For the text-containing cell, return its midpoint in (X, Y) coordinate format. 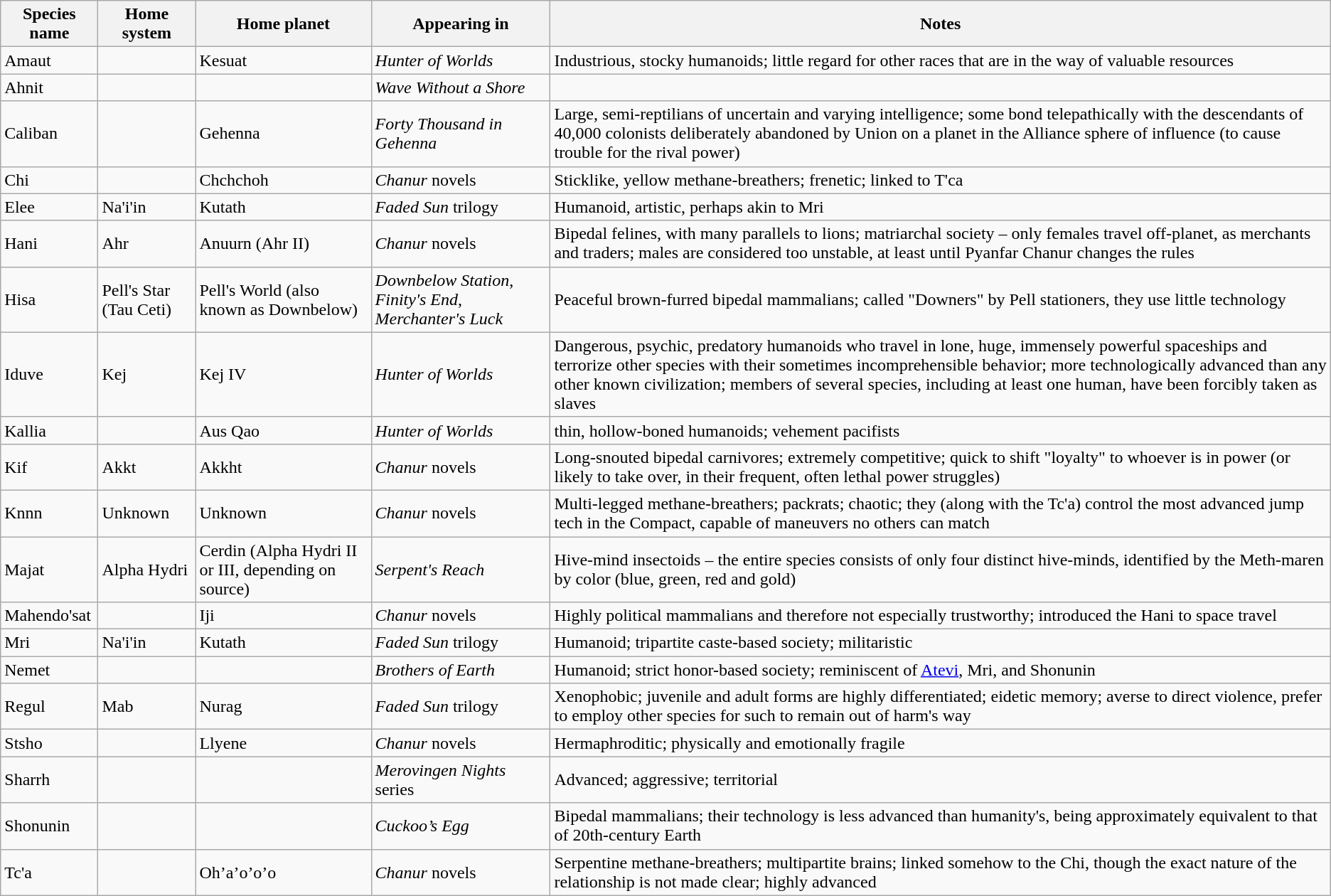
Industrious, stocky humanoids; little regard for other races that are in the way of valuable resources (940, 60)
Sticklike, yellow methane-breathers; frenetic; linked to T'ca (940, 180)
Cerdin (Alpha Hydri II or III, depending on source) (283, 569)
Gehenna (283, 134)
Akkt (146, 466)
Wave Without a Shore (461, 87)
Elee (50, 207)
Tc'a (50, 872)
Aus Qao (283, 430)
Kej (146, 374)
Kesuat (283, 60)
Mahendo'sat (50, 616)
Serpent's Reach (461, 569)
Akkht (283, 466)
Mab (146, 707)
Anuurn (Ahr II) (283, 243)
Regul (50, 707)
Kallia (50, 430)
Alpha Hydri (146, 569)
Species name (50, 24)
Iji (283, 616)
Kej IV (283, 374)
Amaut (50, 60)
Ahr (146, 243)
Knnn (50, 513)
Sharrh (50, 779)
Oh’a’o’o’o (283, 872)
Ahnit (50, 87)
Humanoid; tripartite caste-based society; militaristic (940, 643)
Bipedal mammalians; their technology is less advanced than humanity's, being approximately equivalent to that of 20th-century Earth (940, 826)
Hisa (50, 299)
Nurag (283, 707)
Caliban (50, 134)
Iduve (50, 374)
Chi (50, 180)
Pell's Star (Tau Ceti) (146, 299)
Stsho (50, 743)
Merovingen Nights series (461, 779)
Appearing in (461, 24)
Hermaphroditic; physically and emotionally fragile (940, 743)
Downbelow Station, Finity's End, Merchanter's Luck (461, 299)
Advanced; aggressive; territorial (940, 779)
Humanoid; strict honor-based society; reminiscent of Atevi, Mri, and Shonunin (940, 670)
Pell's World (also known as Downbelow) (283, 299)
Home system (146, 24)
Brothers of Earth (461, 670)
Home planet (283, 24)
Kif (50, 466)
Chchchoh (283, 180)
Mri (50, 643)
Notes (940, 24)
Hani (50, 243)
Majat (50, 569)
Llyene (283, 743)
Peaceful brown-furred bipedal mammalians; called "Downers" by Pell stationers, they use little technology (940, 299)
Shonunin (50, 826)
Cuckoo’s Egg (461, 826)
Forty Thousand in Gehenna (461, 134)
Humanoid, artistic, perhaps akin to Mri (940, 207)
Nemet (50, 670)
thin, hollow-boned humanoids; vehement pacifists (940, 430)
Highly political mammalians and therefore not especially trustworthy; introduced the Hani to space travel (940, 616)
